Output the (X, Y) coordinate of the center of the cell containing the given text.  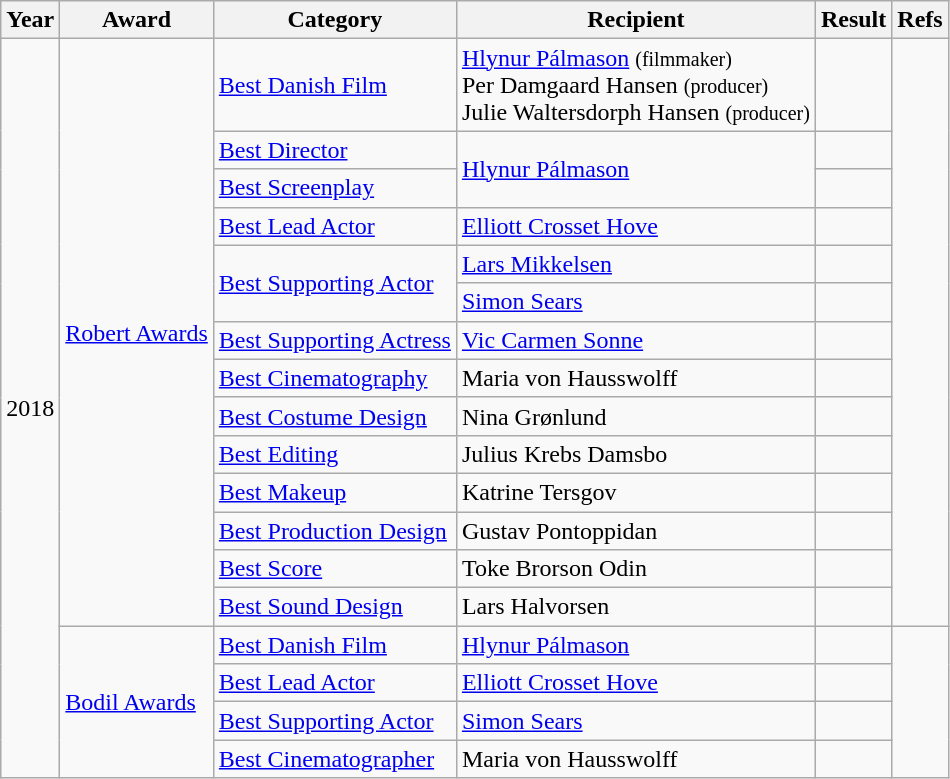
Julius Krebs Damsbo (636, 454)
Best Screenplay (334, 188)
Best Editing (334, 454)
Best Sound Design (334, 607)
Best Director (334, 150)
Lars Halvorsen (636, 607)
Best Makeup (334, 492)
Best Production Design (334, 531)
Award (137, 20)
Vic Carmen Sonne (636, 340)
Bodil Awards (137, 702)
Best Cinematography (334, 378)
Best Cinematographer (334, 759)
Refs (920, 20)
Best Costume Design (334, 416)
Recipient (636, 20)
Katrine Tersgov (636, 492)
Lars Mikkelsen (636, 264)
Nina Grønlund (636, 416)
2018 (30, 408)
Best Supporting Actress (334, 340)
Robert Awards (137, 332)
Hlynur Pálmason (filmmaker)Per Damgaard Hansen (producer)Julie Waltersdorph Hansen (producer) (636, 85)
Result (853, 20)
Year (30, 20)
Category (334, 20)
Gustav Pontoppidan (636, 531)
Best Score (334, 569)
Toke Brorson Odin (636, 569)
